Determine the (X, Y) coordinate at the center of the cell enclosing the given text.  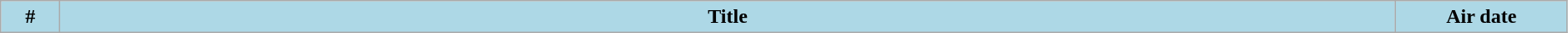
Air date (1481, 17)
Title (728, 17)
# (30, 17)
